For the text-containing cell, return its midpoint in [X, Y] coordinate format. 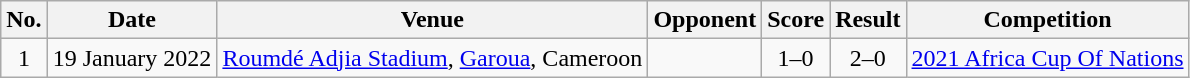
Competition [1048, 20]
1 [24, 58]
2–0 [868, 58]
Score [796, 20]
Opponent [705, 20]
Date [132, 20]
2021 Africa Cup Of Nations [1048, 58]
Venue [432, 20]
1–0 [796, 58]
19 January 2022 [132, 58]
No. [24, 20]
Result [868, 20]
Roumdé Adjia Stadium, Garoua, Cameroon [432, 58]
